Return [x, y] of the center of cell containing provided text 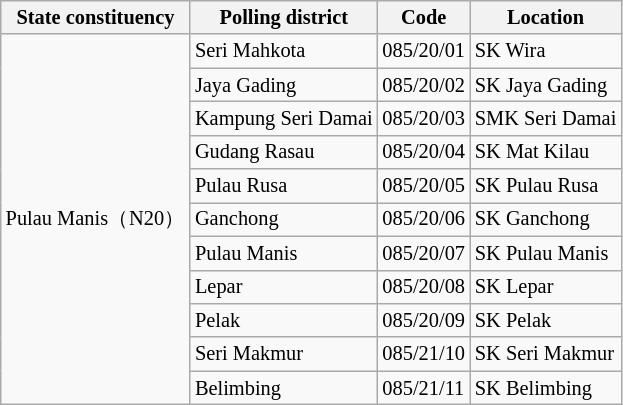
SK Wira [546, 51]
SK Mat Kilau [546, 152]
085/21/10 [424, 354]
Code [424, 17]
Seri Mahkota [284, 51]
085/20/01 [424, 51]
SK Lepar [546, 287]
Pulau Rusa [284, 186]
085/20/04 [424, 152]
Polling district [284, 17]
085/20/05 [424, 186]
Seri Makmur [284, 354]
Pulau Manis [284, 253]
Pelak [284, 320]
Belimbing [284, 388]
SK Pulau Manis [546, 253]
085/20/09 [424, 320]
SMK Seri Damai [546, 118]
SK Seri Makmur [546, 354]
SK Jaya Gading [546, 85]
Location [546, 17]
Jaya Gading [284, 85]
State constituency [96, 17]
Pulau Manis（N20） [96, 219]
SK Pelak [546, 320]
085/20/02 [424, 85]
085/20/08 [424, 287]
Gudang Rasau [284, 152]
085/20/07 [424, 253]
Kampung Seri Damai [284, 118]
Lepar [284, 287]
085/20/06 [424, 219]
085/21/11 [424, 388]
Ganchong [284, 219]
SK Pulau Rusa [546, 186]
085/20/03 [424, 118]
SK Ganchong [546, 219]
SK Belimbing [546, 388]
